Locate the cell with the specified text and output its (X, Y) center coordinate. 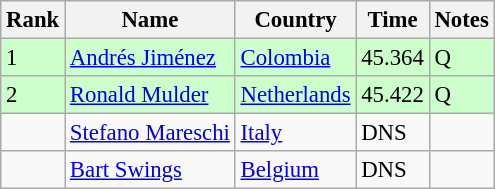
Time (392, 20)
Italy (296, 133)
Stefano Mareschi (150, 133)
Bart Swings (150, 170)
Notes (462, 20)
45.422 (392, 95)
Ronald Mulder (150, 95)
1 (33, 58)
Country (296, 20)
Name (150, 20)
Rank (33, 20)
Belgium (296, 170)
Andrés Jiménez (150, 58)
2 (33, 95)
Colombia (296, 58)
45.364 (392, 58)
Netherlands (296, 95)
